Search for the cell housing the specified text and yield its (x, y) center coordinate. 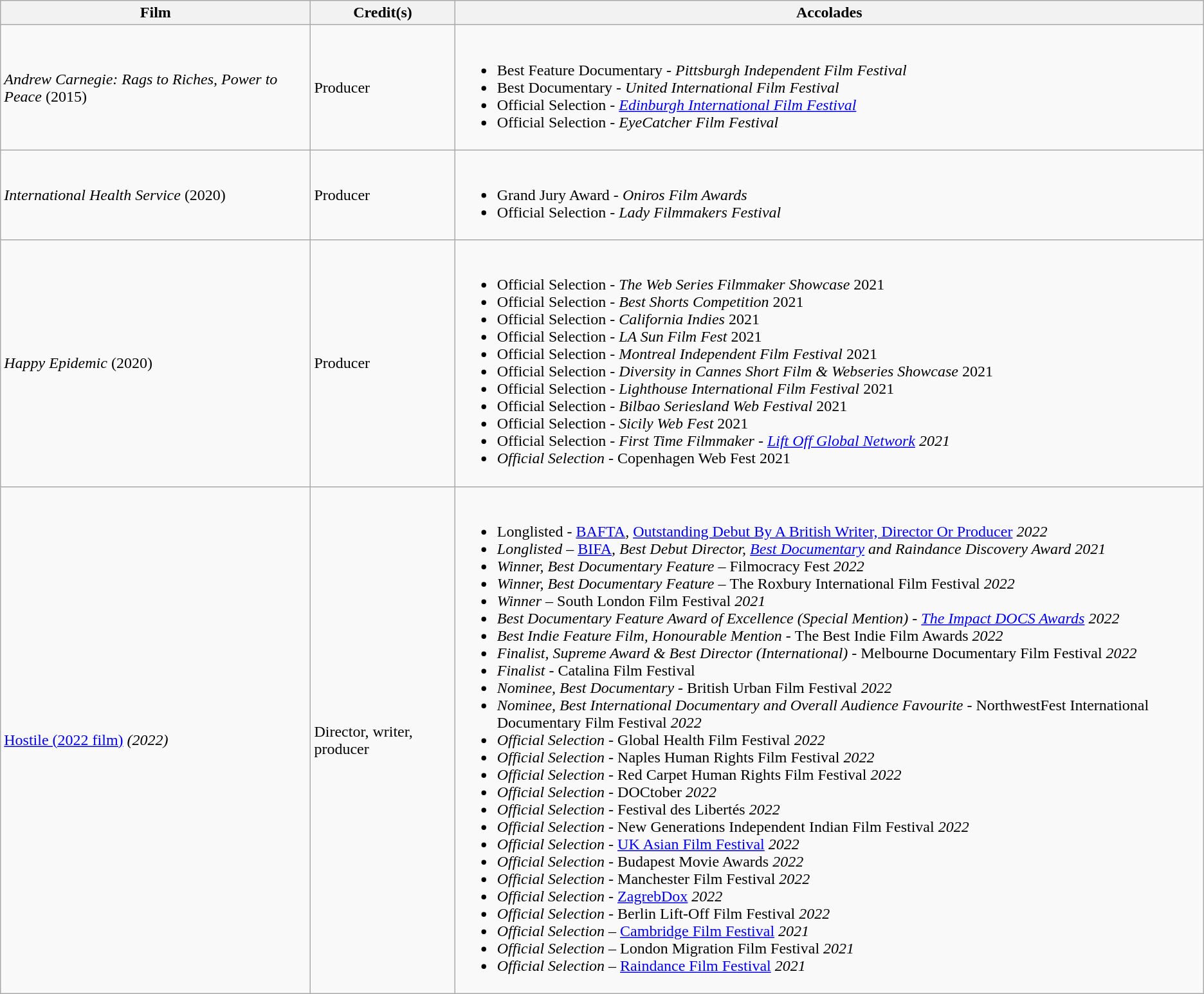
International Health Service (2020) (156, 195)
Accolades (829, 13)
Happy Epidemic (2020) (156, 363)
Film (156, 13)
Hostile (2022 film) (2022) (156, 740)
Credit(s) (383, 13)
Director, writer, producer (383, 740)
Grand Jury Award - Oniros Film AwardsOfficial Selection - Lady Filmmakers Festival (829, 195)
Andrew Carnegie: Rags to Riches, Power to Peace (2015) (156, 87)
